Output the (X, Y) coordinate of the center of the cell containing the given text.  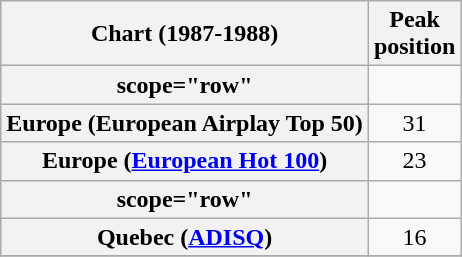
31 (414, 123)
Quebec (ADISQ) (185, 237)
Europe (European Airplay Top 50) (185, 123)
Europe (European Hot 100) (185, 161)
Peakposition (414, 34)
23 (414, 161)
16 (414, 237)
Chart (1987-1988) (185, 34)
